Find where the given text appears and provide that cell's center as (X, Y) coordinate. 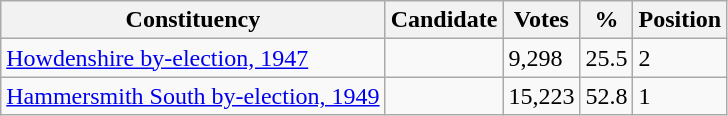
52.8 (606, 96)
25.5 (606, 58)
2 (680, 58)
Candidate (444, 20)
15,223 (542, 96)
Position (680, 20)
Hammersmith South by-election, 1949 (193, 96)
9,298 (542, 58)
Constituency (193, 20)
% (606, 20)
Howdenshire by-election, 1947 (193, 58)
1 (680, 96)
Votes (542, 20)
